Extract the (X, Y) coordinate from the center of the cell holding the provided text.  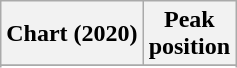
Peakposition (189, 34)
Chart (2020) (72, 34)
